Find where the given text appears and provide that cell's center as (X, Y) coordinate. 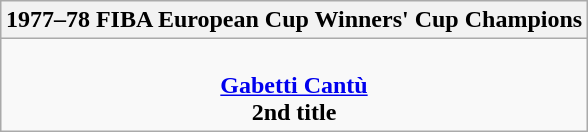
1977–78 FIBA European Cup Winners' Cup Champions (294, 20)
Gabetti Cantù 2nd title (294, 85)
